Scan for the cell matching the given text and deliver its (X, Y) coordinate at center. 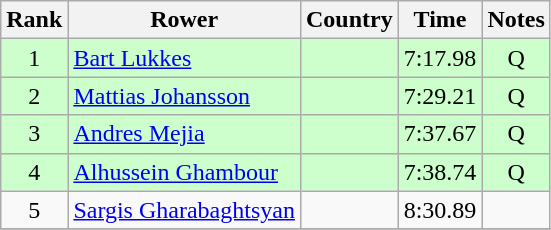
3 (34, 134)
7:37.67 (440, 134)
Andres Mejia (184, 134)
Alhussein Ghambour (184, 172)
7:29.21 (440, 96)
2 (34, 96)
Mattias Johansson (184, 96)
Sargis Gharabaghtsyan (184, 210)
Country (349, 20)
Bart Lukkes (184, 58)
Rower (184, 20)
Notes (516, 20)
5 (34, 210)
7:17.98 (440, 58)
4 (34, 172)
Rank (34, 20)
Time (440, 20)
1 (34, 58)
7:38.74 (440, 172)
8:30.89 (440, 210)
